For the text-containing cell, return its midpoint in (X, Y) coordinate format. 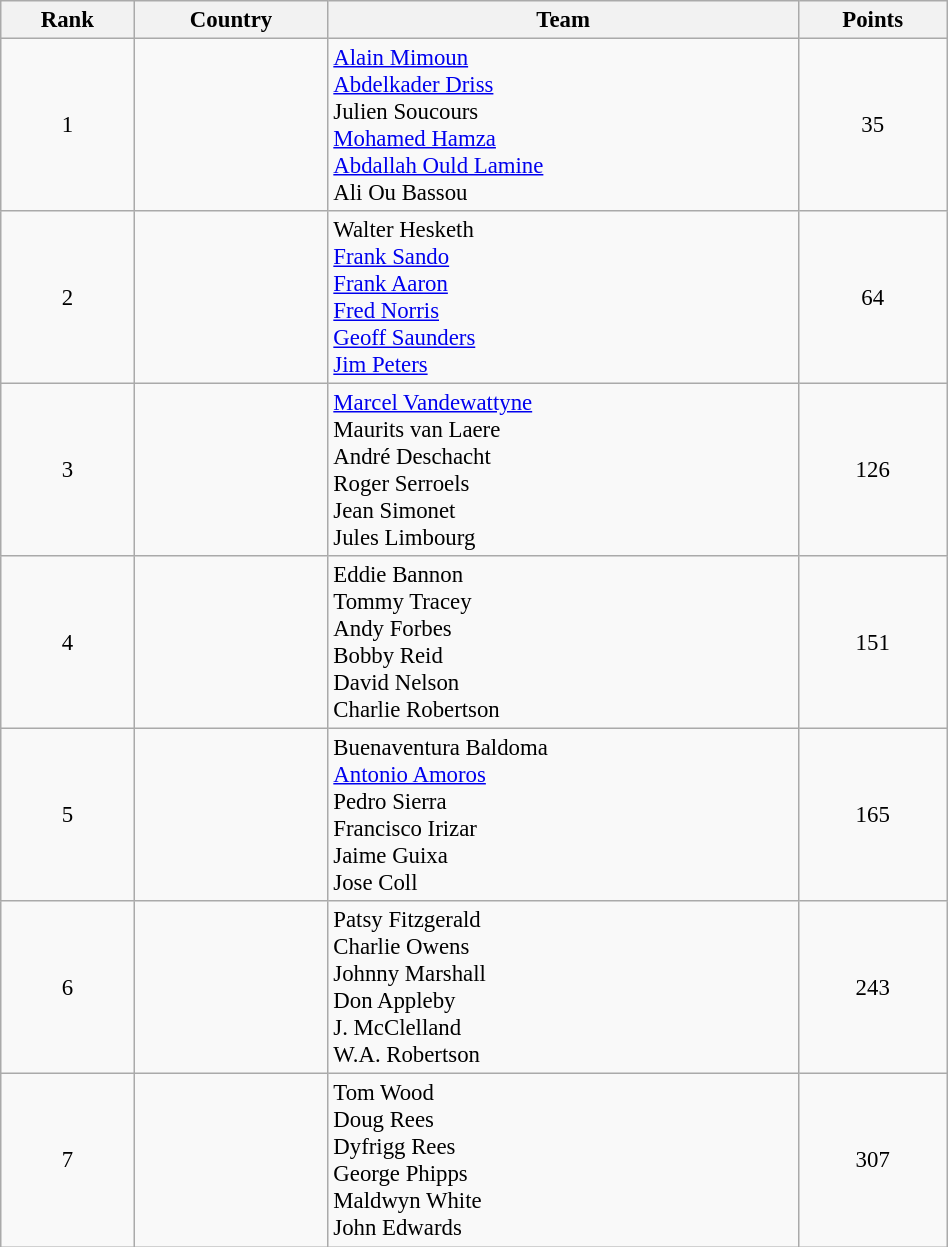
5 (68, 816)
64 (872, 298)
6 (68, 988)
4 (68, 642)
Walter HeskethFrank SandoFrank AaronFred NorrisGeoff SaundersJim Peters (563, 298)
Buenaventura BaldomaAntonio AmorosPedro SierraFrancisco IrizarJaime GuixaJose Coll (563, 816)
Points (872, 20)
3 (68, 470)
151 (872, 642)
Marcel VandewattyneMaurits van LaereAndré DeschachtRoger SerroelsJean SimonetJules Limbourg (563, 470)
Alain MimounAbdelkader DrissJulien SoucoursMohamed HamzaAbdallah Ould LamineAli Ou Bassou (563, 126)
1 (68, 126)
307 (872, 1160)
165 (872, 816)
126 (872, 470)
Rank (68, 20)
35 (872, 126)
Patsy FitzgeraldCharlie OwensJohnny MarshallDon ApplebyJ. McClellandW.A. Robertson (563, 988)
Tom WoodDoug ReesDyfrigg ReesGeorge PhippsMaldwyn WhiteJohn Edwards (563, 1160)
Country (231, 20)
2 (68, 298)
7 (68, 1160)
243 (872, 988)
Eddie BannonTommy TraceyAndy ForbesBobby ReidDavid NelsonCharlie Robertson (563, 642)
Team (563, 20)
